Pinpoint the cell where the given text exists, returning its [X, Y] midpoint coordinate. 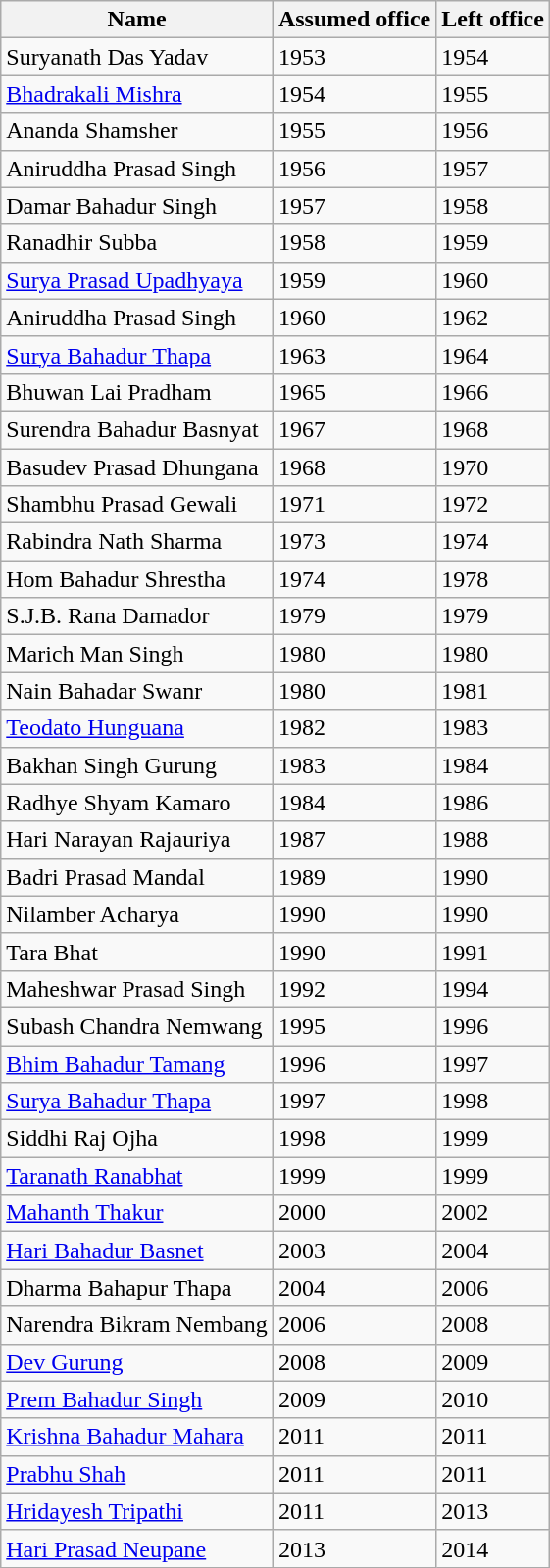
Bhadrakali Mishra [137, 94]
Suryanath Das Yadav [137, 57]
Krishna Bahadur Mahara [137, 1437]
1962 [493, 318]
Teodato Hunguana [137, 728]
Bakhan Singh Gurung [137, 765]
2014 [493, 1548]
Hari Bahadur Basnet [137, 1250]
Nain Bahadar Swanr [137, 691]
1964 [493, 355]
Nilamber Acharya [137, 914]
Taranath Ranabhat [137, 1176]
1986 [493, 803]
Prabhu Shah [137, 1474]
1987 [354, 840]
Basudev Prasad Dhungana [137, 467]
Surya Prasad Upadhyaya [137, 280]
Ranadhir Subba [137, 243]
Shambhu Prasad Gewali [137, 505]
Badri Prasad Mandal [137, 877]
Maheshwar Prasad Singh [137, 989]
1981 [493, 691]
Rabindra Nath Sharma [137, 542]
Tara Bhat [137, 952]
1995 [354, 1026]
1965 [354, 392]
1988 [493, 840]
Hari Narayan Rajauriya [137, 840]
1973 [354, 542]
Hridayesh Tripathi [137, 1511]
1978 [493, 579]
Ananda Shamsher [137, 131]
Bhuwan Lai Pradham [137, 392]
1970 [493, 467]
Subash Chandra Nemwang [137, 1026]
Name [137, 20]
1971 [354, 505]
Surendra Bahadur Basnyat [137, 429]
Assumed office [354, 20]
1953 [354, 57]
1982 [354, 728]
Radhye Shyam Kamaro [137, 803]
Hari Prasad Neupane [137, 1548]
1966 [493, 392]
S.J.B. Rana Damador [137, 616]
Hom Bahadur Shrestha [137, 579]
1963 [354, 355]
Narendra Bikram Nembang [137, 1325]
Damar Bahadur Singh [137, 206]
1989 [354, 877]
1972 [493, 505]
1967 [354, 429]
Dev Gurung [137, 1362]
Siddhi Raj Ojha [137, 1139]
Dharma Bahapur Thapa [137, 1288]
2003 [354, 1250]
2002 [493, 1213]
1992 [354, 989]
1991 [493, 952]
2010 [493, 1399]
Bhim Bahadur Tamang [137, 1063]
Left office [493, 20]
2000 [354, 1213]
Mahanth Thakur [137, 1213]
Marich Man Singh [137, 654]
Prem Bahadur Singh [137, 1399]
1994 [493, 989]
